Capture the cell that displays the provided text and extract its (x, y) central coordinate. 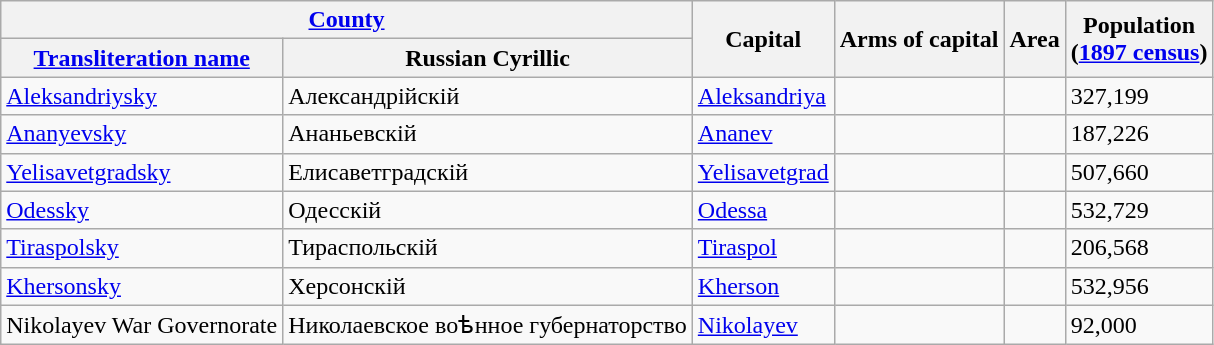
Тираспольскій (488, 248)
Tiraspol (763, 248)
Александрійскій (488, 96)
Capital (763, 39)
Aleksandriysky (142, 96)
Kherson (763, 286)
County (347, 20)
Ананьевскій (488, 134)
Nikolayev (763, 325)
Population(1897 census) (1139, 39)
Russian Cyrillic (488, 58)
Odessky (142, 210)
206,568 (1139, 248)
Одесскій (488, 210)
Yelisavetgradsky (142, 172)
Transliteration name (142, 58)
Area (1034, 39)
Ananev (763, 134)
Arms of capital (919, 39)
187,226 (1139, 134)
Ananyevsky (142, 134)
532,956 (1139, 286)
92,000 (1139, 325)
Елисаветградскій (488, 172)
Nikolayev War Governorate (142, 325)
Aleksandriya (763, 96)
507,660 (1139, 172)
Khersonsky (142, 286)
327,199 (1139, 96)
Odessa (763, 210)
Tiraspolsky (142, 248)
Николаевское воѣнное губернаторство (488, 325)
Херсонскій (488, 286)
532,729 (1139, 210)
Yelisavetgrad (763, 172)
